Extract the [X, Y] coordinate from the center of the cell holding the provided text.  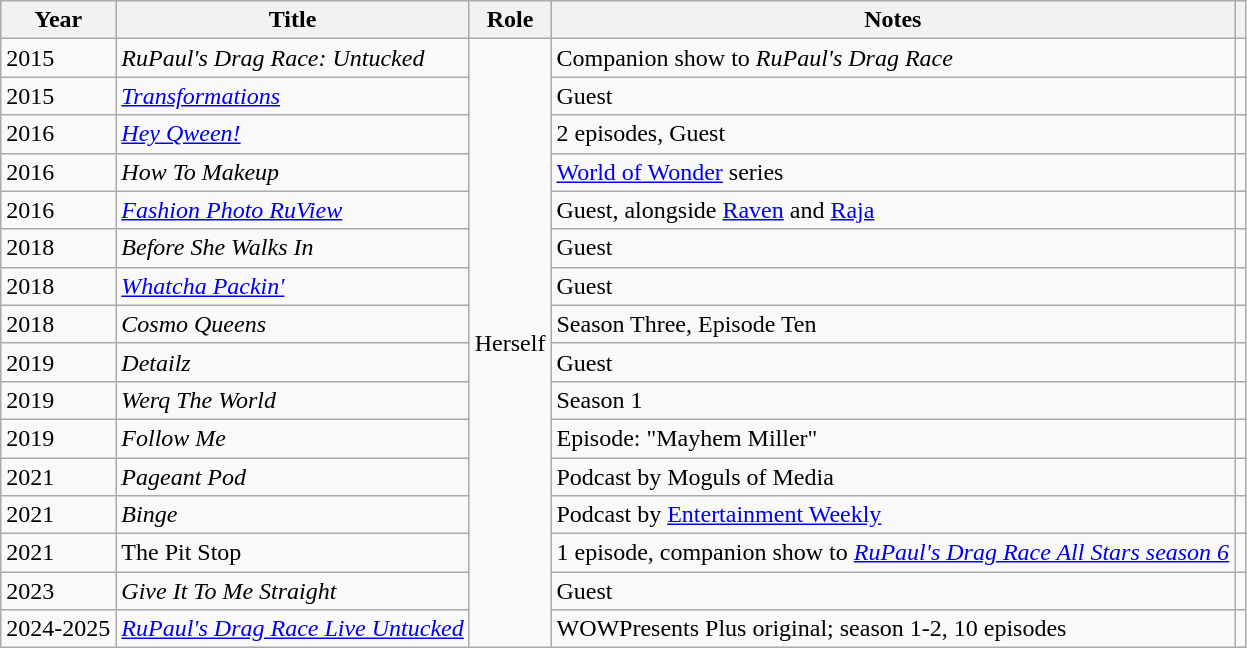
Fashion Photo RuView [292, 210]
Whatcha Packin' [292, 286]
Pageant Pod [292, 477]
Role [510, 20]
1 episode, companion show to RuPaul's Drag Race All Stars season 6 [893, 553]
Companion show to RuPaul's Drag Race [893, 58]
Before She Walks In [292, 248]
Follow Me [292, 438]
Podcast by Moguls of Media [893, 477]
How To Makeup [292, 172]
Binge [292, 515]
Transformations [292, 96]
2024-2025 [58, 629]
2 episodes, Guest [893, 134]
RuPaul's Drag Race: Untucked [292, 58]
Hey Qween! [292, 134]
RuPaul's Drag Race Live Untucked [292, 629]
The Pit Stop [292, 553]
Cosmo Queens [292, 324]
World of Wonder series [893, 172]
Podcast by Entertainment Weekly [893, 515]
Notes [893, 20]
Title [292, 20]
Herself [510, 344]
Year [58, 20]
Season Three, Episode Ten [893, 324]
Werq The World [292, 400]
2023 [58, 591]
Give It To Me Straight [292, 591]
Episode: "Mayhem Miller" [893, 438]
WOWPresents Plus original; season 1-2, 10 episodes [893, 629]
Guest, alongside Raven and Raja [893, 210]
Season 1 [893, 400]
Detailz [292, 362]
